Identify which cell holds the provided text, then report its (x, y) central coordinate. 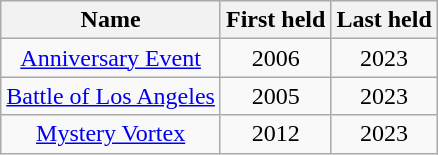
First held (275, 20)
2006 (275, 58)
2005 (275, 96)
Last held (384, 20)
Battle of Los Angeles (111, 96)
Name (111, 20)
Anniversary Event (111, 58)
Mystery Vortex (111, 134)
2012 (275, 134)
